Search for the cell housing the specified text and yield its (x, y) center coordinate. 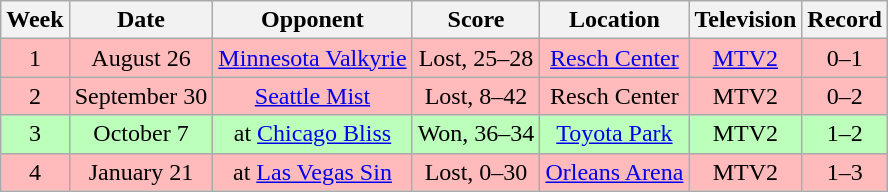
Toyota Park (614, 134)
August 26 (141, 58)
Orleans Arena (614, 172)
at Chicago Bliss (312, 134)
3 (35, 134)
1–2 (845, 134)
Location (614, 20)
at Las Vegas Sin (312, 172)
Lost, 8–42 (476, 96)
Lost, 0–30 (476, 172)
Won, 36–34 (476, 134)
Date (141, 20)
Score (476, 20)
1 (35, 58)
Minnesota Valkyrie (312, 58)
1–3 (845, 172)
Seattle Mist (312, 96)
4 (35, 172)
Record (845, 20)
January 21 (141, 172)
0–2 (845, 96)
Opponent (312, 20)
October 7 (141, 134)
Lost, 25–28 (476, 58)
Week (35, 20)
Television (746, 20)
September 30 (141, 96)
2 (35, 96)
0–1 (845, 58)
